Search for the cell housing the specified text and yield its [X, Y] center coordinate. 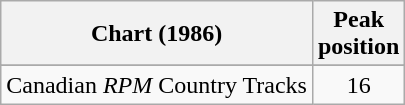
Canadian RPM Country Tracks [157, 85]
Peakposition [358, 34]
16 [358, 85]
Chart (1986) [157, 34]
